Pinpoint the cell where the given text exists, returning its (X, Y) midpoint coordinate. 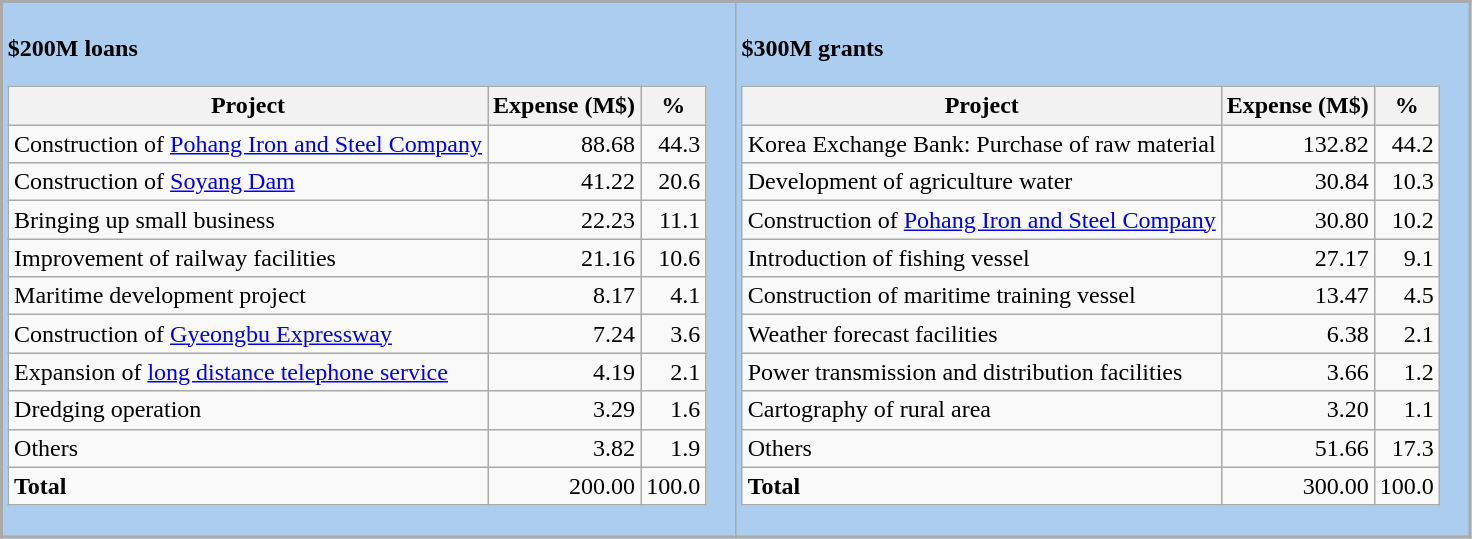
Maritime development project (248, 296)
27.17 (1298, 258)
10.6 (674, 258)
88.68 (564, 144)
4.1 (674, 296)
13.47 (1298, 296)
20.6 (674, 182)
Korea Exchange Bank: Purchase of raw material (982, 144)
3.66 (1298, 372)
3.20 (1298, 410)
1.2 (1406, 372)
Power transmission and distribution facilities (982, 372)
7.24 (564, 334)
Improvement of railway facilities (248, 258)
Dredging operation (248, 410)
30.80 (1298, 220)
200.00 (564, 486)
Construction of Soyang Dam (248, 182)
44.3 (674, 144)
Weather forecast facilities (982, 334)
3.6 (674, 334)
Introduction of fishing vessel (982, 258)
21.16 (564, 258)
17.3 (1406, 448)
4.5 (1406, 296)
1.6 (674, 410)
9.1 (1406, 258)
4.19 (564, 372)
11.1 (674, 220)
1.9 (674, 448)
8.17 (564, 296)
132.82 (1298, 144)
6.38 (1298, 334)
Construction of Gyeongbu Expressway (248, 334)
44.2 (1406, 144)
51.66 (1298, 448)
Development of agriculture water (982, 182)
10.3 (1406, 182)
3.82 (564, 448)
3.29 (564, 410)
30.84 (1298, 182)
Cartography of rural area (982, 410)
41.22 (564, 182)
22.23 (564, 220)
Expansion of long distance telephone service (248, 372)
300.00 (1298, 486)
Bringing up small business (248, 220)
1.1 (1406, 410)
Construction of maritime training vessel (982, 296)
10.2 (1406, 220)
